Capture the cell that displays the provided text and extract its [x, y] central coordinate. 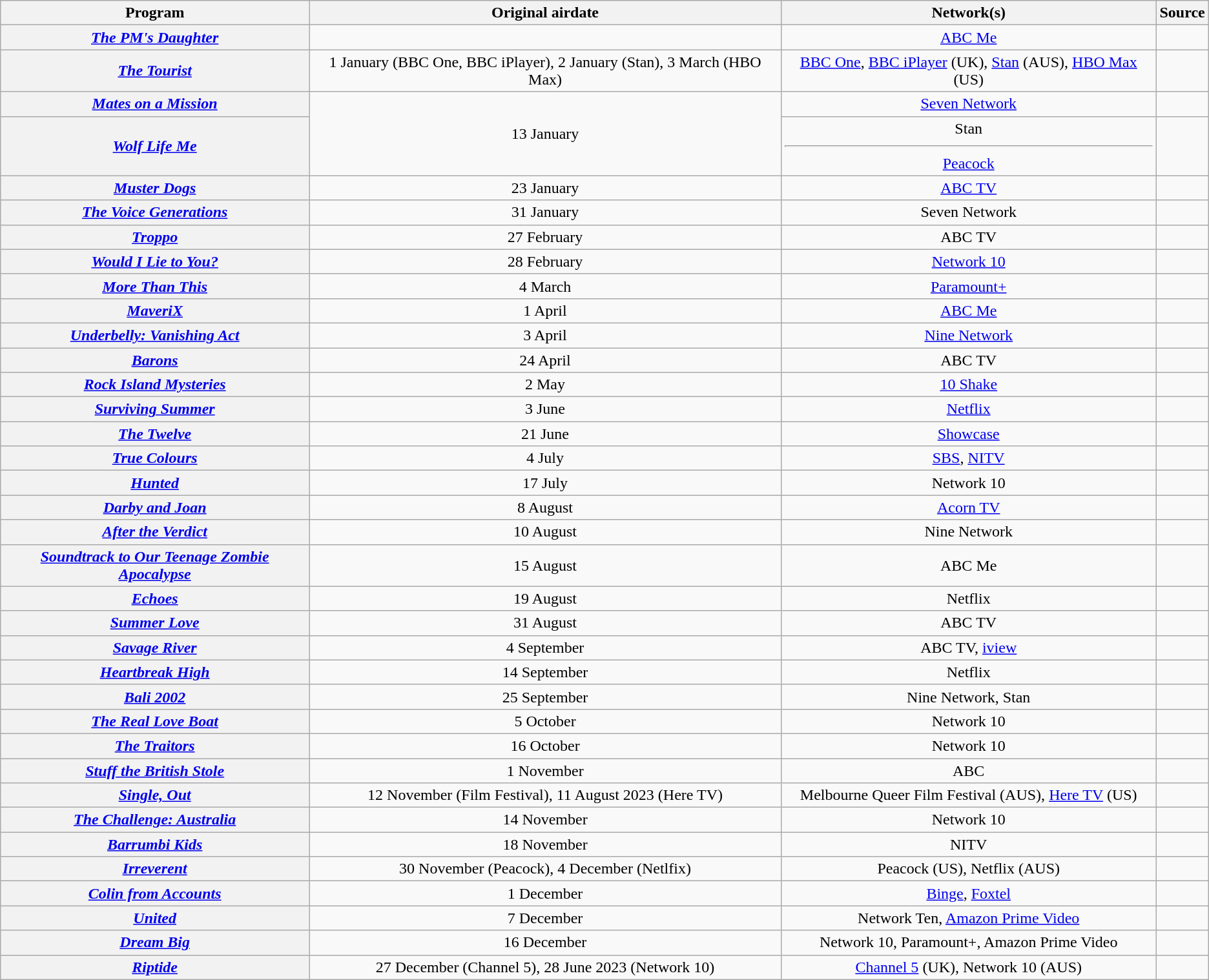
1 January (BBC One, BBC iPlayer), 2 January (Stan), 3 March (HBO Max) [545, 71]
NITV [968, 844]
27 February [545, 237]
The Challenge: Australia [155, 820]
18 November [545, 844]
Original airdate [545, 13]
Hunted [155, 483]
True Colours [155, 458]
Melbourne Queer Film Festival (AUS), Here TV (US) [968, 795]
4 September [545, 648]
SBS, NITV [968, 458]
The Twelve [155, 434]
16 December [545, 943]
Savage River [155, 648]
Colin from Accounts [155, 893]
ABC [968, 770]
3 April [545, 335]
4 March [545, 286]
Program [155, 13]
Stuff the British Stole [155, 770]
8 August [545, 507]
Single, Out [155, 795]
13 January [545, 134]
Network 10, Paramount+, Amazon Prime Video [968, 943]
Would I Lie to You? [155, 261]
1 November [545, 770]
21 June [545, 434]
The Real Love Boat [155, 721]
Acorn TV [968, 507]
17 July [545, 483]
StanPeacock [968, 146]
Showcase [968, 434]
1 December [545, 893]
16 October [545, 746]
5 October [545, 721]
10 Shake [968, 385]
7 December [545, 918]
The Tourist [155, 71]
Paramount+ [968, 286]
14 November [545, 820]
Muster Dogs [155, 188]
More Than This [155, 286]
24 April [545, 360]
Peacock (US), Netflix (AUS) [968, 869]
Soundtrack to Our Teenage Zombie Apocalypse [155, 566]
Nine Network, Stan [968, 697]
Network(s) [968, 13]
Network Ten, Amazon Prime Video [968, 918]
Echoes [155, 598]
12 November (Film Festival), 11 August 2023 (Here TV) [545, 795]
United [155, 918]
Mates on a Mission [155, 104]
1 April [545, 311]
31 August [545, 623]
15 August [545, 566]
MaveriX [155, 311]
Barons [155, 360]
3 June [545, 409]
Barrumbi Kids [155, 844]
Rock Island Mysteries [155, 385]
The Traitors [155, 746]
Bali 2002 [155, 697]
Troppo [155, 237]
27 December (Channel 5), 28 June 2023 (Network 10) [545, 967]
The Voice Generations [155, 212]
ABC TV, iview [968, 648]
Surviving Summer [155, 409]
Darby and Joan [155, 507]
The PM's Daughter [155, 37]
19 August [545, 598]
Irreverent [155, 869]
30 November (Peacock), 4 December (Netlfix) [545, 869]
Binge, Foxtel [968, 893]
Summer Love [155, 623]
After the Verdict [155, 532]
Wolf Life Me [155, 146]
Riptide [155, 967]
25 September [545, 697]
31 January [545, 212]
2 May [545, 385]
BBC One, BBC iPlayer (UK), Stan (AUS), HBO Max (US) [968, 71]
14 September [545, 672]
Underbelly: Vanishing Act [155, 335]
28 February [545, 261]
Heartbreak High [155, 672]
Dream Big [155, 943]
Source [1182, 13]
23 January [545, 188]
4 July [545, 458]
10 August [545, 532]
Channel 5 (UK), Network 10 (AUS) [968, 967]
